Locate the cell with the specified text and output its (x, y) center coordinate. 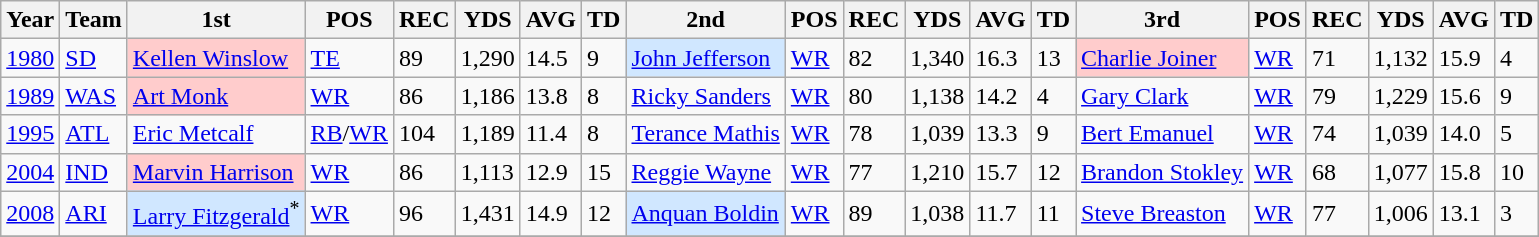
13 (1053, 58)
15.8 (1464, 172)
2004 (30, 172)
1st (216, 20)
Eric Metcalf (216, 134)
11.7 (1000, 214)
IND (94, 172)
1995 (30, 134)
ARI (94, 214)
82 (874, 58)
16.3 (1000, 58)
ATL (94, 134)
Reggie Wayne (706, 172)
68 (1337, 172)
15 (604, 172)
13.1 (1464, 214)
96 (424, 214)
14.9 (550, 214)
Brandon Stokley (1162, 172)
104 (424, 134)
79 (1337, 96)
15.6 (1464, 96)
1,113 (488, 172)
Ricky Sanders (706, 96)
Marvin Harrison (216, 172)
Gary Clark (1162, 96)
3rd (1162, 20)
80 (874, 96)
2nd (706, 20)
Team (94, 20)
1,431 (488, 214)
1,210 (938, 172)
Larry Fitzgerald* (216, 214)
TE (349, 58)
14.2 (1000, 96)
74 (1337, 134)
1,290 (488, 58)
Kellen Winslow (216, 58)
2008 (30, 214)
1,229 (1400, 96)
Steve Breaston (1162, 214)
Anquan Boldin (706, 214)
WAS (94, 96)
1980 (30, 58)
3 (1516, 214)
13.3 (1000, 134)
Art Monk (216, 96)
15.9 (1464, 58)
1,189 (488, 134)
12.9 (550, 172)
1,132 (1400, 58)
1,340 (938, 58)
10 (1516, 172)
5 (1516, 134)
Year (30, 20)
14.0 (1464, 134)
RB/WR (349, 134)
14.5 (550, 58)
1989 (30, 96)
1,006 (1400, 214)
Bert Emanuel (1162, 134)
1,138 (938, 96)
Terance Mathis (706, 134)
11.4 (550, 134)
15.7 (1000, 172)
1,186 (488, 96)
78 (874, 134)
1,038 (938, 214)
11 (1053, 214)
13.8 (550, 96)
Charlie Joiner (1162, 58)
SD (94, 58)
1,077 (1400, 172)
John Jefferson (706, 58)
71 (1337, 58)
